Provide the (x, y) coordinate of the cell's center where the given text is located.  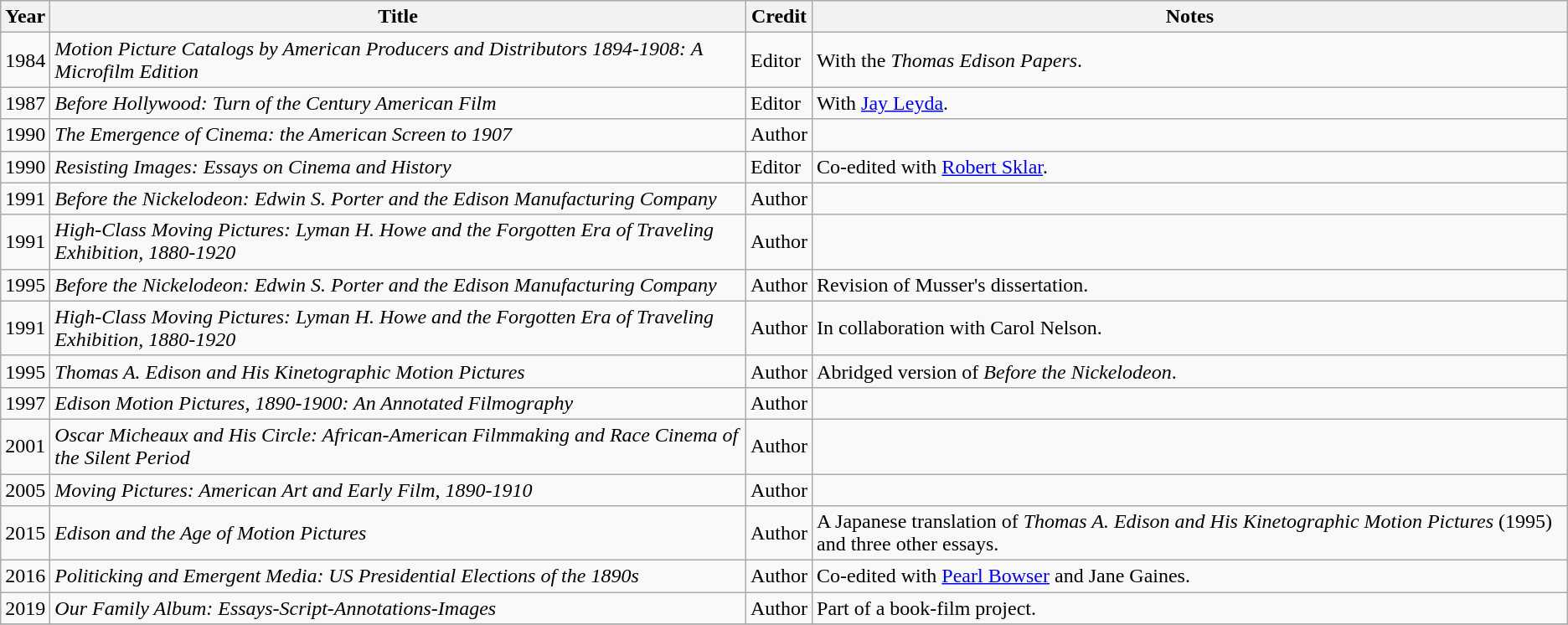
1997 (25, 403)
A Japanese translation of Thomas A. Edison and His Kinetographic Motion Pictures (1995) and three other essays. (1190, 533)
Year (25, 17)
Notes (1190, 17)
Before Hollywood: Turn of the Century American Film (399, 103)
Politicking and Emergent Media: US Presidential Elections of the 1890s (399, 576)
Our Family Album: Essays-Script-Annotations-Images (399, 608)
Motion Picture Catalogs by American Producers and Distributors 1894-1908: A Microfilm Edition (399, 60)
1984 (25, 60)
With the Thomas Edison Papers. (1190, 60)
Co-edited with Pearl Bowser and Jane Gaines. (1190, 576)
2001 (25, 446)
Thomas A. Edison and His Kinetographic Motion Pictures (399, 371)
Abridged version of Before the Nickelodeon. (1190, 371)
2016 (25, 576)
2019 (25, 608)
With Jay Leyda. (1190, 103)
Revision of Musser's dissertation. (1190, 285)
2015 (25, 533)
Part of a book-film project. (1190, 608)
The Emergence of Cinema: the American Screen to 1907 (399, 135)
1987 (25, 103)
2005 (25, 490)
Resisting Images: Essays on Cinema and History (399, 167)
Co-edited with Robert Sklar. (1190, 167)
Edison and the Age of Motion Pictures (399, 533)
In collaboration with Carol Nelson. (1190, 328)
Credit (779, 17)
Moving Pictures: American Art and Early Film, 1890-1910 (399, 490)
Title (399, 17)
Edison Motion Pictures, 1890-1900: An Annotated Filmography (399, 403)
Oscar Micheaux and His Circle: African-American Filmmaking and Race Cinema of the Silent Period (399, 446)
